Find where the given text appears and provide that cell's center as (x, y) coordinate. 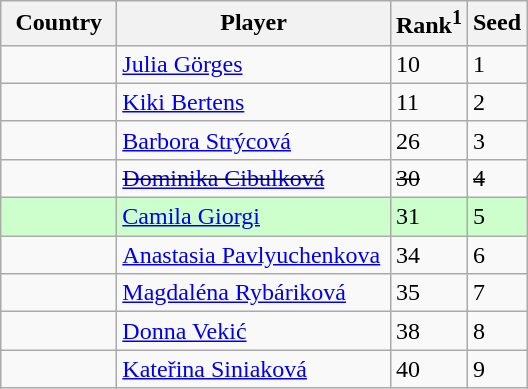
Dominika Cibulková (254, 178)
Barbora Strýcová (254, 140)
3 (496, 140)
Rank1 (428, 24)
Magdaléna Rybáriková (254, 293)
11 (428, 102)
1 (496, 64)
Kateřina Siniaková (254, 369)
Seed (496, 24)
4 (496, 178)
2 (496, 102)
Player (254, 24)
10 (428, 64)
6 (496, 255)
9 (496, 369)
40 (428, 369)
7 (496, 293)
30 (428, 178)
8 (496, 331)
Anastasia Pavlyuchenkova (254, 255)
5 (496, 217)
38 (428, 331)
Donna Vekić (254, 331)
Kiki Bertens (254, 102)
31 (428, 217)
34 (428, 255)
Country (59, 24)
Camila Giorgi (254, 217)
Julia Görges (254, 64)
35 (428, 293)
26 (428, 140)
